Pinpoint the cell where the given text exists, returning its [X, Y] midpoint coordinate. 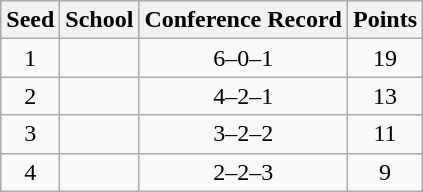
13 [384, 96]
4 [30, 172]
School [100, 20]
Seed [30, 20]
2 [30, 96]
3 [30, 134]
Conference Record [244, 20]
11 [384, 134]
Points [384, 20]
6–0–1 [244, 58]
2–2–3 [244, 172]
19 [384, 58]
4–2–1 [244, 96]
1 [30, 58]
9 [384, 172]
3–2–2 [244, 134]
